Locate the cell with the specified text and output its (X, Y) center coordinate. 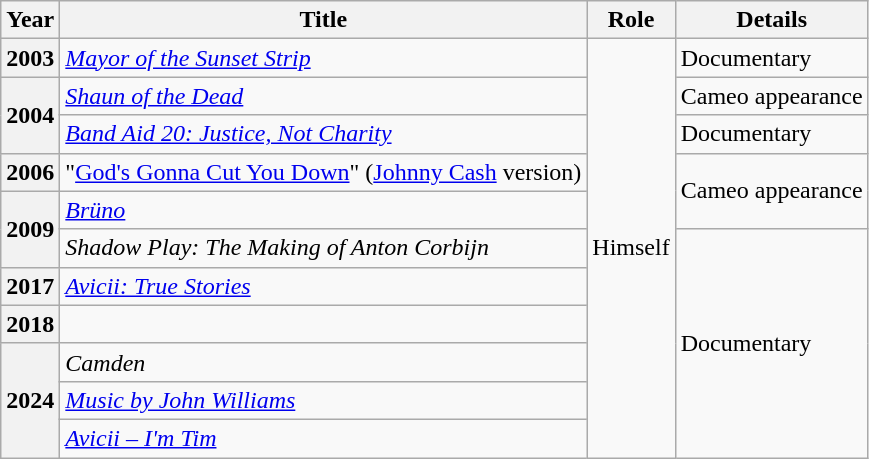
Shadow Play: The Making of Anton Corbijn (324, 248)
Music by John Williams (324, 400)
2017 (30, 286)
Brüno (324, 210)
2024 (30, 400)
Himself (631, 248)
Band Aid 20: Justice, Not Charity (324, 134)
2009 (30, 229)
2004 (30, 115)
Mayor of the Sunset Strip (324, 58)
Avicii – I'm Tim (324, 438)
2003 (30, 58)
"God's Gonna Cut You Down" (Johnny Cash version) (324, 172)
Details (772, 20)
Role (631, 20)
Year (30, 20)
Title (324, 20)
Camden (324, 362)
Shaun of the Dead (324, 96)
2018 (30, 324)
2006 (30, 172)
Avicii: True Stories (324, 286)
